Output the (x, y) coordinate of the center of the cell containing the given text.  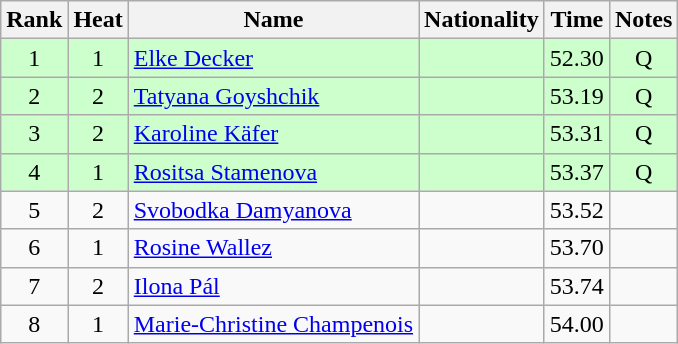
52.30 (576, 58)
8 (34, 324)
6 (34, 248)
53.19 (576, 96)
Marie-Christine Champenois (273, 324)
Tatyana Goyshchik (273, 96)
Rositsa Stamenova (273, 172)
Nationality (482, 20)
Svobodka Damyanova (273, 210)
Heat (98, 20)
53.70 (576, 248)
53.74 (576, 286)
Karoline Käfer (273, 134)
53.31 (576, 134)
54.00 (576, 324)
Rank (34, 20)
Name (273, 20)
Rosine Wallez (273, 248)
Ilona Pál (273, 286)
53.52 (576, 210)
Time (576, 20)
53.37 (576, 172)
3 (34, 134)
5 (34, 210)
7 (34, 286)
Elke Decker (273, 58)
4 (34, 172)
Notes (643, 20)
